Return [x, y] of the center of cell containing provided text 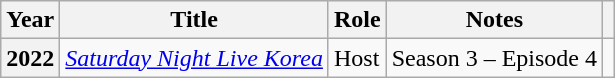
Host [357, 58]
2022 [30, 58]
Title [194, 20]
Role [357, 20]
Saturday Night Live Korea [194, 58]
Notes [494, 20]
Year [30, 20]
Season 3 – Episode 4 [494, 58]
